Pinpoint the cell where the given text exists, returning its (X, Y) midpoint coordinate. 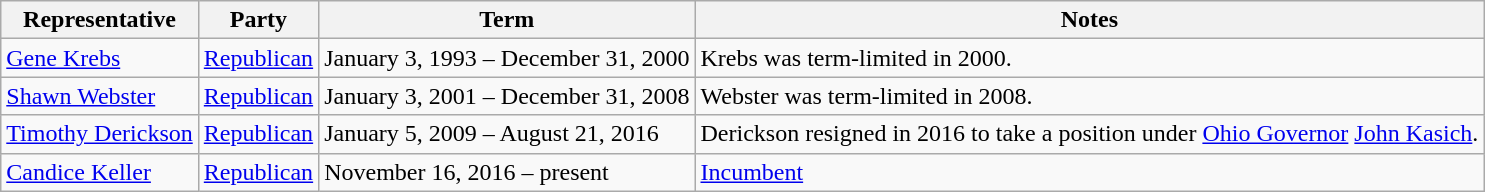
Derickson resigned in 2016 to take a position under Ohio Governor John Kasich. (1090, 134)
Candice Keller (100, 172)
Party (258, 20)
Incumbent (1090, 172)
Shawn Webster (100, 96)
Gene Krebs (100, 58)
Notes (1090, 20)
Timothy Derickson (100, 134)
Term (507, 20)
January 3, 1993 – December 31, 2000 (507, 58)
Webster was term-limited in 2008. (1090, 96)
November 16, 2016 – present (507, 172)
Krebs was term-limited in 2000. (1090, 58)
January 3, 2001 – December 31, 2008 (507, 96)
Representative (100, 20)
January 5, 2009 – August 21, 2016 (507, 134)
